Capture the cell that displays the provided text and extract its [X, Y] central coordinate. 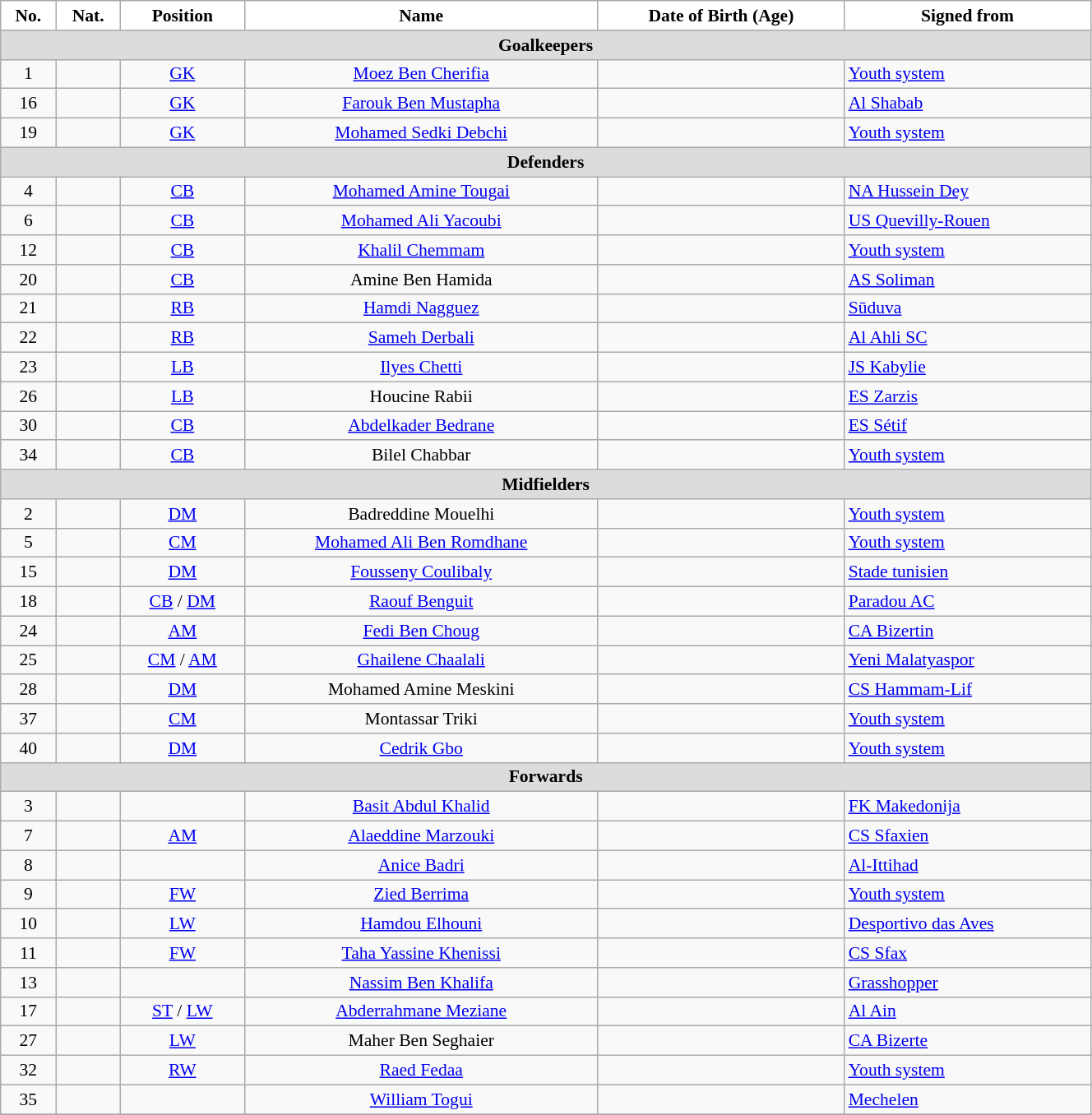
Moez Ben Cherifia [421, 74]
37 [28, 719]
Houcine Rabii [421, 396]
Abderrahmane Meziane [421, 1011]
10 [28, 924]
ES Zarzis [968, 396]
FK Makedonija [968, 807]
35 [28, 1099]
19 [28, 133]
Taha Yassine Khenissi [421, 953]
34 [28, 456]
US Quevilly-Rouen [968, 221]
16 [28, 104]
Ghailene Chaalali [421, 660]
Hamdou Elhouni [421, 924]
17 [28, 1011]
11 [28, 953]
Raed Fedaa [421, 1071]
Mohamed Amine Tougai [421, 192]
William Togui [421, 1099]
CS Hammam-Lif [968, 690]
Mohamed Amine Meskini [421, 690]
Fedi Ben Choug [421, 631]
Mechelen [968, 1099]
12 [28, 250]
Goalkeepers [546, 45]
Zied Berrima [421, 895]
Name [421, 16]
Forwards [546, 777]
Date of Birth (Age) [720, 16]
Mohamed Ali Yacoubi [421, 221]
No. [28, 16]
Raouf Benguit [421, 602]
Paradou AC [968, 602]
1 [28, 74]
Al-Ittihad [968, 865]
26 [28, 396]
7 [28, 836]
CS Sfaxien [968, 836]
18 [28, 602]
Defenders [546, 162]
JS Kabylie [968, 368]
15 [28, 572]
CM / AM [183, 660]
Ilyes Chetti [421, 368]
Maher Ben Seghaier [421, 1041]
NA Hussein Dey [968, 192]
AS Soliman [968, 280]
13 [28, 983]
Montassar Triki [421, 719]
Badreddine Mouelhi [421, 514]
Stade tunisien [968, 572]
Midfielders [546, 484]
8 [28, 865]
Al Shabab [968, 104]
Signed from [968, 16]
Amine Ben Hamida [421, 280]
Mohamed Ali Ben Romdhane [421, 543]
3 [28, 807]
5 [28, 543]
Hamdi Nagguez [421, 308]
Sameh Derbali [421, 338]
22 [28, 338]
25 [28, 660]
21 [28, 308]
Alaeddine Marzouki [421, 836]
ES Sétif [968, 426]
Sūduva [968, 308]
ST / LW [183, 1011]
27 [28, 1041]
Nat. [89, 16]
24 [28, 631]
30 [28, 426]
20 [28, 280]
Cedrik Gbo [421, 748]
CB / DM [183, 602]
Al Ain [968, 1011]
23 [28, 368]
Khalil Chemmam [421, 250]
CS Sfax [968, 953]
28 [28, 690]
6 [28, 221]
2 [28, 514]
40 [28, 748]
4 [28, 192]
Position [183, 16]
Fousseny Coulibaly [421, 572]
Nassim Ben Khalifa [421, 983]
9 [28, 895]
Desportivo das Aves [968, 924]
32 [28, 1071]
Yeni Malatyaspor [968, 660]
Basit Abdul Khalid [421, 807]
RW [183, 1071]
Al Ahli SC [968, 338]
Farouk Ben Mustapha [421, 104]
Abdelkader Bedrane [421, 426]
Grasshopper [968, 983]
Bilel Chabbar [421, 456]
Anice Badri [421, 865]
CA Bizerte [968, 1041]
Mohamed Sedki Debchi [421, 133]
CA Bizertin [968, 631]
